Capture the cell that displays the provided text and extract its (x, y) central coordinate. 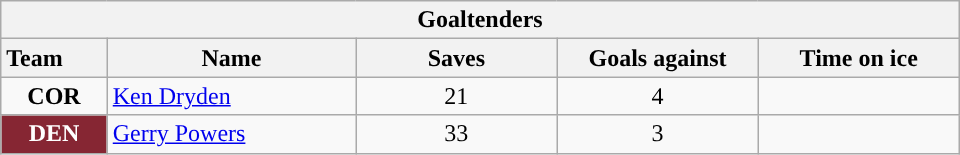
DEN (54, 134)
33 (456, 134)
Goals against (658, 58)
Gerry Powers (232, 134)
Saves (456, 58)
Name (232, 58)
Ken Dryden (232, 96)
Goaltenders (480, 20)
Time on ice (858, 58)
21 (456, 96)
3 (658, 134)
COR (54, 96)
4 (658, 96)
Team (54, 58)
